Return the [x, y] coordinate for the center point of the cell that contains the specified text.  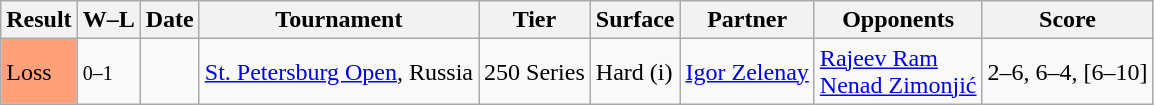
Tournament [338, 20]
Date [170, 20]
Score [1068, 20]
Tier [535, 20]
Hard (i) [635, 72]
Result [39, 20]
St. Petersburg Open, Russia [338, 72]
0–1 [108, 72]
Surface [635, 20]
2–6, 6–4, [6–10] [1068, 72]
Igor Zelenay [747, 72]
Loss [39, 72]
Opponents [898, 20]
Partner [747, 20]
250 Series [535, 72]
W–L [108, 20]
Rajeev Ram Nenad Zimonjić [898, 72]
